Identify which cell holds the provided text, then report its (X, Y) central coordinate. 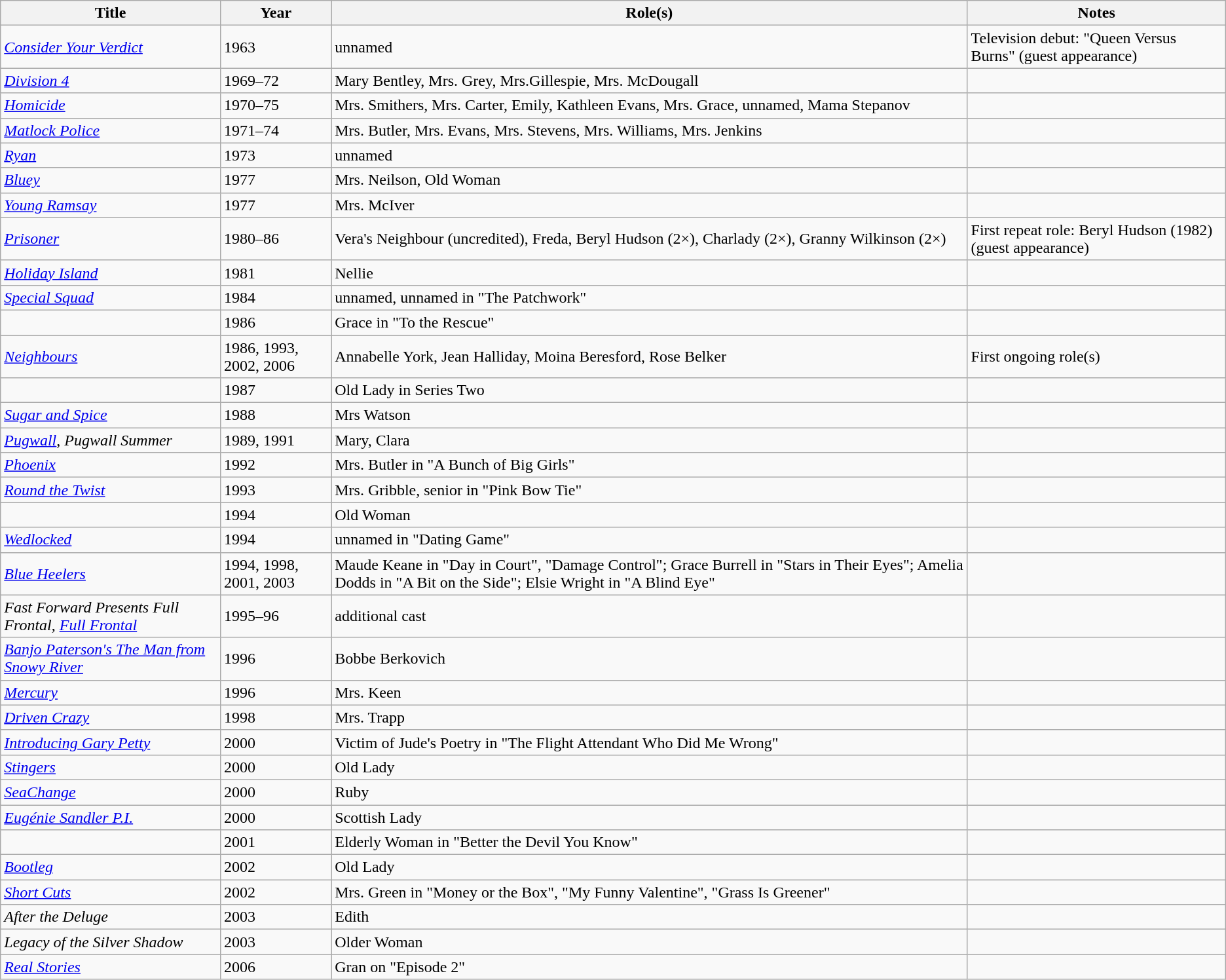
Introducing Gary Petty (111, 742)
Homicide (111, 105)
1971–74 (276, 130)
Sugar and Spice (111, 415)
First repeat role: Beryl Hudson (1982) (guest appearance) (1096, 238)
Prisoner (111, 238)
2001 (276, 842)
Victim of Jude's Poetry in "The Flight Attendant Who Did Me Wrong" (650, 742)
unnamed in "Dating Game" (650, 540)
Driven Crazy (111, 717)
Role(s) (650, 13)
1969–72 (276, 81)
Mrs. Green in "Money or the Box", "My Funny Valentine", "Grass Is Greener" (650, 892)
Mrs. Keen (650, 692)
1981 (276, 273)
1970–75 (276, 105)
Mrs Watson (650, 415)
additional cast (650, 616)
1986, 1993, 2002, 2006 (276, 356)
Bluey (111, 180)
Notes (1096, 13)
Title (111, 13)
Neighbours (111, 356)
Young Ramsay (111, 205)
1986 (276, 322)
1973 (276, 155)
First ongoing role(s) (1096, 356)
1987 (276, 390)
Mrs. Smithers, Mrs. Carter, Emily, Kathleen Evans, Mrs. Grace, unnamed, Mama Stepanov (650, 105)
Annabelle York, Jean Halliday, Moina Beresford, Rose Belker (650, 356)
Stingers (111, 767)
Wedlocked (111, 540)
Eugénie Sandler P.I. (111, 817)
Mrs. Gribble, senior in "Pink Bow Tie" (650, 490)
Older Woman (650, 942)
Mrs. Butler, Mrs. Evans, Mrs. Stevens, Mrs. Williams, Mrs. Jenkins (650, 130)
SeaChange (111, 792)
Phoenix (111, 465)
Scottish Lady (650, 817)
1992 (276, 465)
Mary Bentley, Mrs. Grey, Mrs.Gillespie, Mrs. McDougall (650, 81)
Consider Your Verdict (111, 47)
Real Stories (111, 967)
Legacy of the Silver Shadow (111, 942)
1980–86 (276, 238)
After the Deluge (111, 917)
1995–96 (276, 616)
Bobbe Berkovich (650, 659)
Mary, Clara (650, 440)
Round the Twist (111, 490)
Gran on "Episode 2" (650, 967)
1998 (276, 717)
1963 (276, 47)
Short Cuts (111, 892)
1984 (276, 297)
1994, 1998, 2001, 2003 (276, 574)
2006 (276, 967)
Ruby (650, 792)
Elderly Woman in "Better the Devil You Know" (650, 842)
Television debut: "Queen Versus Burns" (guest appearance) (1096, 47)
unnamed, unnamed in "The Patchwork" (650, 297)
1988 (276, 415)
Fast Forward Presents Full Frontal, Full Frontal (111, 616)
Vera's Neighbour (uncredited), Freda, Beryl Hudson (2×), Charlady (2×), Granny Wilkinson (2×) (650, 238)
Holiday Island (111, 273)
Bootleg (111, 867)
Grace in "To the Rescue" (650, 322)
Mrs. Trapp (650, 717)
Year (276, 13)
Edith (650, 917)
Division 4 (111, 81)
Blue Heelers (111, 574)
Mercury (111, 692)
Old Woman (650, 515)
1993 (276, 490)
Nellie (650, 273)
Ryan (111, 155)
Mrs. Neilson, Old Woman (650, 180)
Pugwall, Pugwall Summer (111, 440)
Mrs. Butler in "A Bunch of Big Girls" (650, 465)
Mrs. McIver (650, 205)
Old Lady in Series Two (650, 390)
Special Squad (111, 297)
Matlock Police (111, 130)
Banjo Paterson's The Man from Snowy River (111, 659)
1989, 1991 (276, 440)
